Search for the cell housing the specified text and yield its [X, Y] center coordinate. 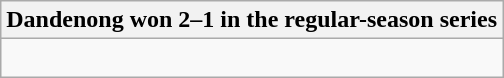
Dandenong won 2–1 in the regular-season series [252, 20]
